Find where the given text appears and provide that cell's center as [X, Y] coordinate. 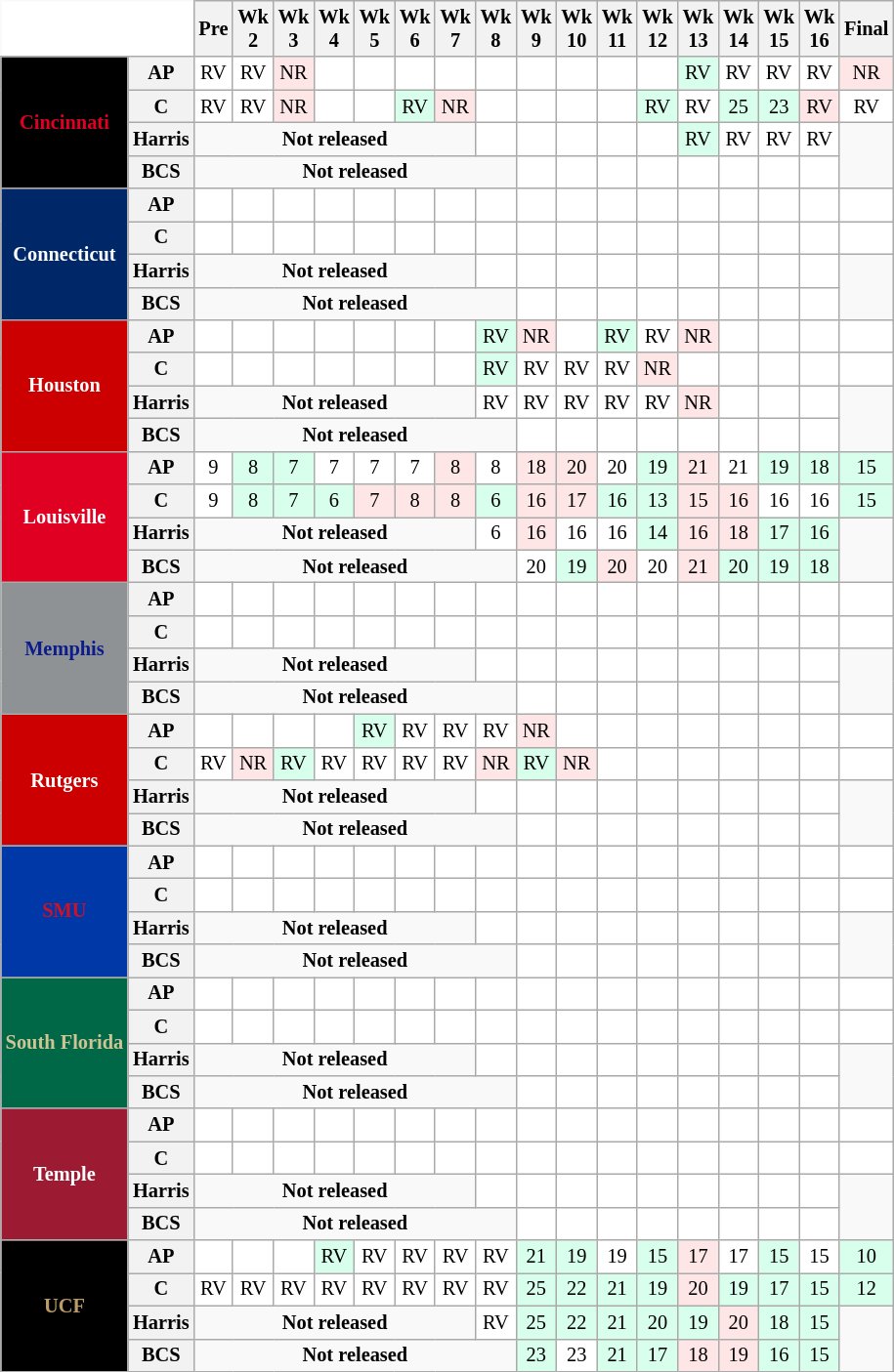
Louisville [64, 518]
14 [657, 533]
Wk9 [535, 28]
Wk12 [657, 28]
Wk7 [455, 28]
Wk15 [778, 28]
Wk4 [334, 28]
Wk6 [414, 28]
Wk10 [576, 28]
Memphis [64, 648]
Wk2 [252, 28]
Final [866, 28]
Wk16 [819, 28]
Wk3 [293, 28]
Wk8 [496, 28]
South Florida [64, 1043]
Temple [64, 1174]
Wk14 [739, 28]
UCF [64, 1307]
SMU [64, 912]
Cincinnati [64, 123]
Rutgers [64, 779]
Wk11 [617, 28]
12 [866, 1289]
10 [866, 1257]
Wk5 [375, 28]
Houston [64, 385]
Pre [214, 28]
Connecticut [64, 254]
13 [657, 501]
Wk13 [698, 28]
